Determine the [x, y] coordinate at the center of the cell enclosing the given text.  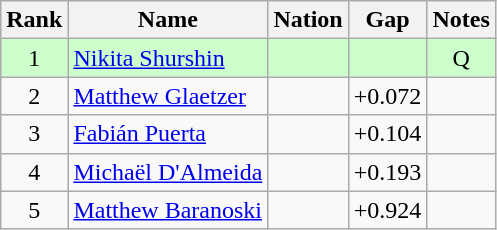
+0.104 [388, 134]
Q [461, 58]
Notes [461, 20]
Fabián Puerta [168, 134]
Michaël D'Almeida [168, 172]
+0.193 [388, 172]
Rank [34, 20]
5 [34, 210]
2 [34, 96]
Matthew Baranoski [168, 210]
+0.072 [388, 96]
4 [34, 172]
Gap [388, 20]
Matthew Glaetzer [168, 96]
3 [34, 134]
Nation [308, 20]
1 [34, 58]
+0.924 [388, 210]
Nikita Shurshin [168, 58]
Name [168, 20]
